Determine the (X, Y) coordinate at the center of the cell enclosing the given text.  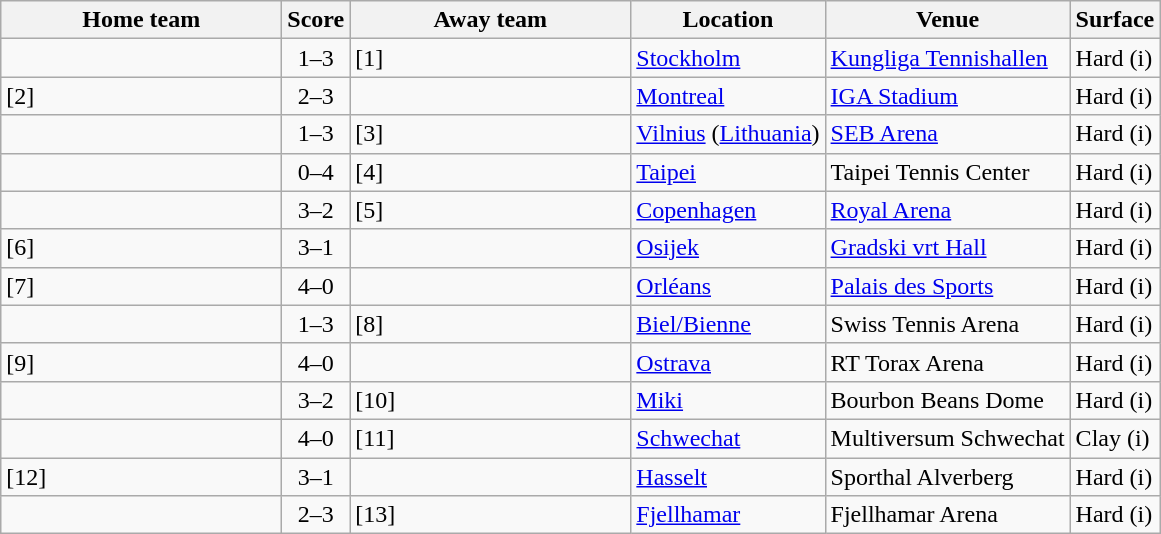
[3] (490, 134)
Home team (142, 20)
IGA Stadium (948, 96)
Swiss Tennis Arena (948, 324)
Taipei Tennis Center (948, 172)
RT Torax Arena (948, 362)
Kungliga Tennishallen (948, 58)
Orléans (728, 286)
Multiversum Schwechat (948, 438)
Miki (728, 400)
Bourbon Beans Dome (948, 400)
[8] (490, 324)
Clay (i) (1115, 438)
Biel/Bienne (728, 324)
Score (316, 20)
[9] (142, 362)
[6] (142, 248)
[5] (490, 210)
Montreal (728, 96)
[11] (490, 438)
[10] (490, 400)
Ostrava (728, 362)
0–4 (316, 172)
Schwechat (728, 438)
Sporthal Alverberg (948, 477)
Away team (490, 20)
[4] (490, 172)
Royal Arena (948, 210)
Surface (1115, 20)
Location (728, 20)
SEB Arena (948, 134)
Copenhagen (728, 210)
[13] (490, 515)
Gradski vrt Hall (948, 248)
Venue (948, 20)
Hasselt (728, 477)
[12] (142, 477)
Taipei (728, 172)
Vilnius (Lithuania) (728, 134)
[1] (490, 58)
[7] (142, 286)
[2] (142, 96)
Palais des Sports (948, 286)
Fjellhamar (728, 515)
Fjellhamar Arena (948, 515)
Osijek (728, 248)
Stockholm (728, 58)
